Return [X, Y] of the center of cell containing provided text 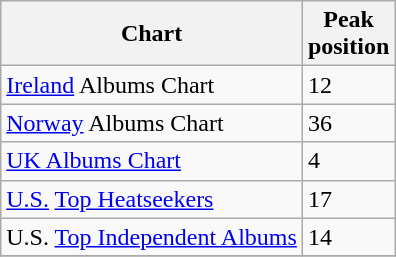
UK Albums Chart [152, 161]
U.S. Top Independent Albums [152, 237]
12 [348, 85]
Peakposition [348, 34]
Ireland Albums Chart [152, 85]
4 [348, 161]
17 [348, 199]
U.S. Top Heatseekers [152, 199]
14 [348, 237]
Chart [152, 34]
Norway Albums Chart [152, 123]
36 [348, 123]
